Output the (x, y) coordinate of the center of the cell containing the given text.  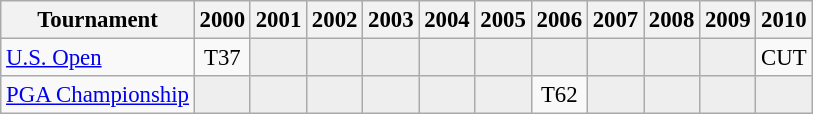
U.S. Open (98, 58)
2001 (278, 20)
2003 (391, 20)
2007 (615, 20)
2004 (447, 20)
2005 (503, 20)
T62 (559, 95)
2006 (559, 20)
CUT (784, 58)
2009 (728, 20)
2002 (335, 20)
T37 (222, 58)
PGA Championship (98, 95)
2010 (784, 20)
2008 (672, 20)
Tournament (98, 20)
2000 (222, 20)
